Search for the cell housing the specified text and yield its (X, Y) center coordinate. 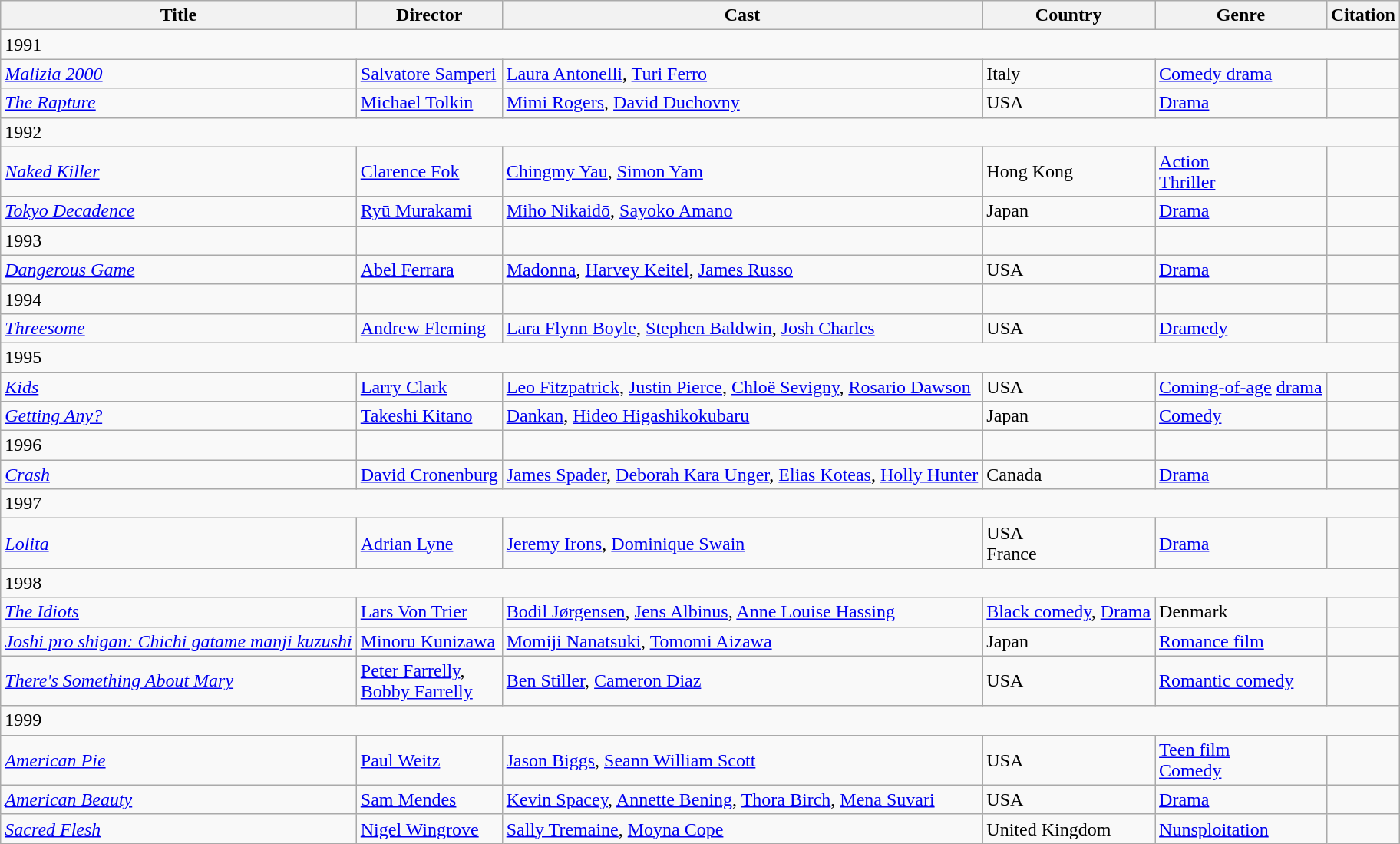
United Kingdom (1068, 829)
Lara Flynn Boyle, Stephen Baldwin, Josh Charles (742, 328)
Ryū Murakami (429, 211)
Momiji Nanatsuki, Tomomi Aizawa (742, 641)
Andrew Fleming (429, 328)
Sacred Flesh (179, 829)
Denmark (1241, 612)
Clarence Fok (429, 172)
David Cronenburg (429, 475)
Malizia 2000 (179, 74)
Naked Killer (179, 172)
Genre (1241, 15)
1993 (179, 240)
Bodil Jørgensen, Jens Albinus, Anne Louise Hassing (742, 612)
Cast (742, 15)
Comedy (1241, 416)
Madonna, Harvey Keitel, James Russo (742, 270)
Romance film (1241, 641)
Peter Farrelly,Bobby Farrelly (429, 680)
American Pie (179, 760)
American Beauty (179, 799)
Canada (1068, 475)
Teen filmComedy (1241, 760)
Dankan, Hideo Higashikokubaru (742, 416)
Director (429, 15)
Citation (1363, 15)
Nunsploitation (1241, 829)
Black comedy, Drama (1068, 612)
Nigel Wingrove (429, 829)
Kids (179, 386)
Abel Ferrara (429, 270)
1994 (179, 299)
1998 (700, 583)
There's Something About Mary (179, 680)
Laura Antonelli, Turi Ferro (742, 74)
Minoru Kunizawa (429, 641)
Threesome (179, 328)
Chingmy Yau, Simon Yam (742, 172)
Sally Tremaine, Moyna Cope (742, 829)
1995 (700, 357)
Paul Weitz (429, 760)
The Idiots (179, 612)
Kevin Spacey, Annette Bening, Thora Birch, Mena Suvari (742, 799)
James Spader, Deborah Kara Unger, Elias Koteas, Holly Hunter (742, 475)
Lars Von Trier (429, 612)
1997 (700, 504)
Getting Any? (179, 416)
Tokyo Decadence (179, 211)
ActionThriller (1241, 172)
1991 (700, 45)
Country (1068, 15)
Michael Tolkin (429, 103)
Leo Fitzpatrick, Justin Pierce, Chloë Sevigny, Rosario Dawson (742, 386)
Dangerous Game (179, 270)
Comedy drama (1241, 74)
1999 (700, 720)
Romantic comedy (1241, 680)
Coming-of-age drama (1241, 386)
Jason Biggs, Seann William Scott (742, 760)
1992 (700, 132)
Dramedy (1241, 328)
Mimi Rogers, David Duchovny (742, 103)
Joshi pro shigan: Chichi gatame manji kuzushi (179, 641)
Ben Stiller, Cameron Diaz (742, 680)
Salvatore Samperi (429, 74)
Title (179, 15)
Miho Nikaidō, Sayoko Amano (742, 211)
Italy (1068, 74)
Takeshi Kitano (429, 416)
Jeremy Irons, Dominique Swain (742, 544)
Adrian Lyne (429, 544)
Larry Clark (429, 386)
Sam Mendes (429, 799)
1996 (179, 445)
The Rapture (179, 103)
USAFrance (1068, 544)
Crash (179, 475)
Lolita (179, 544)
Hong Kong (1068, 172)
